Identify which cell holds the provided text, then report its [x, y] central coordinate. 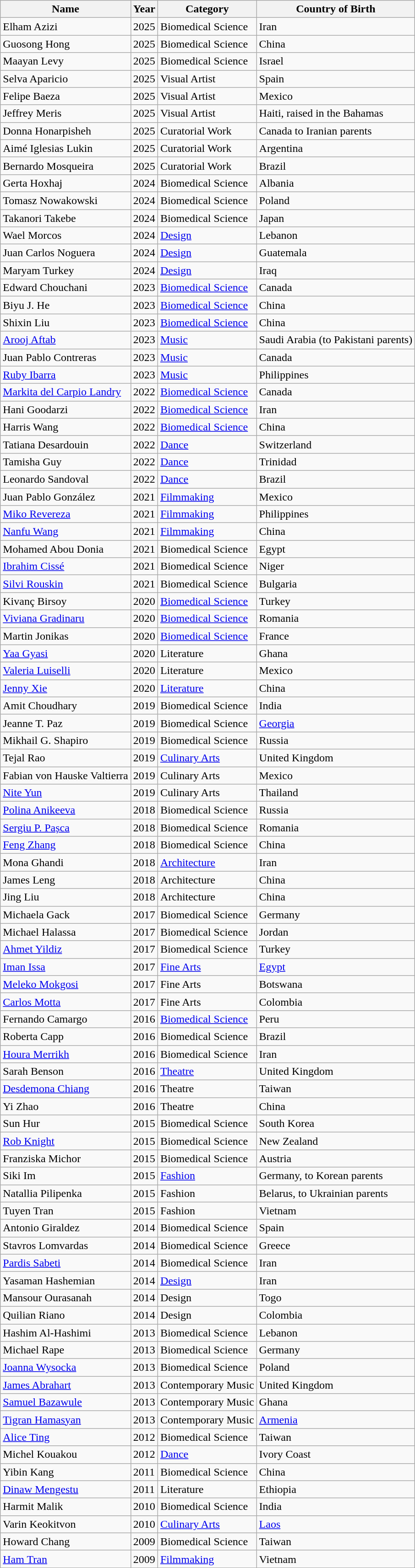
Gerta Hoxhaj [66, 183]
Nite Yun [66, 793]
Jeffrey Meris [66, 113]
Yasaman Hashemian [66, 1280]
Mikhail G. Shapiro [66, 740]
Stavros Lomvardas [66, 1245]
Edward Chouchani [66, 288]
Guosong Hong [66, 44]
Samuel Bazawule [66, 1402]
Name [66, 9]
Howard Chang [66, 1541]
Yaa Gyasi [66, 653]
Ruby Ibarra [66, 375]
Bernardo Mosqueira [66, 166]
France [336, 636]
James Leng [66, 880]
Israel [336, 61]
Armenia [336, 1420]
Ham Tran [66, 1559]
Laos [336, 1524]
Maryam Turkey [66, 270]
Mohamed Abou Donia [66, 549]
Desdemona Chiang [66, 1089]
Dinaw Mengestu [66, 1489]
Niger [336, 566]
Maayan Levy [66, 61]
Valeria Luiselli [66, 671]
Haiti, raised in the Bahamas [336, 113]
Felipe Baeza [66, 96]
Elham Azizi [66, 27]
Ahmet Yildiz [66, 949]
Iraq [336, 270]
Arooj Aftab [66, 340]
Sun Hur [66, 1124]
Iman Issa [66, 967]
Fernando Camargo [66, 1019]
Yibin Kang [66, 1472]
Michael Rape [66, 1350]
Year [144, 9]
Quilian Riano [66, 1315]
Franziska Michor [66, 1158]
Jing Liu [66, 897]
Jeanne T. Paz [66, 723]
South Korea [336, 1124]
Mansour Ourasanah [66, 1298]
Japan [336, 218]
Hani Goodarzi [66, 410]
Austria [336, 1158]
Sergiu P. Pașca [66, 828]
Tigran Hamasyan [66, 1420]
Togo [336, 1298]
Polina Anikeeva [66, 810]
Feng Zhang [66, 845]
Botswana [336, 984]
Belarus, to Ukrainian parents [336, 1193]
Amit Choudhary [66, 706]
Peru [336, 1019]
Trinidad [336, 462]
Country of Birth [336, 9]
Hashim Al-Hashimi [66, 1333]
Saudi Arabia (to Pakistani parents) [336, 340]
Ivory Coast [336, 1455]
Natallia Pilipenka [66, 1193]
Greece [336, 1245]
Juan Pablo Contreras [66, 357]
Switzerland [336, 444]
Shixin Liu [66, 323]
Michael Halassa [66, 932]
Wael Morcos [66, 236]
Jordan [336, 932]
Siki Im [66, 1176]
Aimé Iglesias Lukin [66, 148]
Roberta Capp [66, 1036]
James Abrahart [66, 1385]
Harris Wang [66, 427]
Nanfu Wang [66, 532]
Ethiopia [336, 1489]
Markita del Carpio Landry [66, 392]
Thailand [336, 793]
Michel Kouakou [66, 1455]
Alice Ting [66, 1437]
Tamisha Guy [66, 462]
Fabian von Hauske Valtierra [66, 776]
Guatemala [336, 253]
Tomasz Nowakowski [66, 200]
Category [207, 9]
Juan Carlos Noguera [66, 253]
Antonio Giraldez [66, 1228]
Canada to Iranian parents [336, 131]
Joanna Wysocka [66, 1368]
Houra Merrikh [66, 1054]
Tuyen Tran [66, 1211]
Meleko Mokgosi [66, 984]
Varin Keokitvon [66, 1524]
Georgia [336, 723]
Sarah Benson [66, 1072]
Mona Ghandi [66, 862]
Pardis Sabeti [66, 1263]
Miko Revereza [66, 514]
Donna Honarpisheh [66, 131]
Harmit Malik [66, 1507]
Yi Zhao [66, 1106]
Carlos Motta [66, 1002]
Juan Pablo González [66, 496]
Leonardo Sandoval [66, 479]
Rob Knight [66, 1141]
Tatiana Desardouin [66, 444]
Jenny Xie [66, 688]
Kivanç Birsoy [66, 601]
Albania [336, 183]
Biyu J. He [66, 305]
Germany, to Korean parents [336, 1176]
Tejal Rao [66, 758]
New Zealand [336, 1141]
Bulgaria [336, 584]
Martin Jonikas [66, 636]
Takanori Takebe [66, 218]
Silvi Rouskin [66, 584]
Viviana Gradinaru [66, 619]
Argentina [336, 148]
Ibrahim Cissé [66, 566]
Michaela Gack [66, 915]
Selva Aparicio [66, 79]
